Return the (x, y) coordinate for the center point of the cell that contains the specified text.  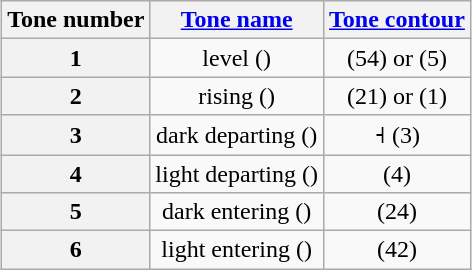
Tone contour (398, 20)
5 (76, 212)
dark departing () (237, 135)
2 (76, 96)
light departing () (237, 173)
6 (76, 250)
3 (76, 135)
1 (76, 58)
level () (237, 58)
4 (76, 173)
Tone name (237, 20)
(4) (398, 173)
Tone number (76, 20)
(24) (398, 212)
(54) or (5) (398, 58)
rising () (237, 96)
light entering () (237, 250)
˧ (3) (398, 135)
(42) (398, 250)
(21) or (1) (398, 96)
dark entering () (237, 212)
